Locate the cell with the specified text and output its (x, y) center coordinate. 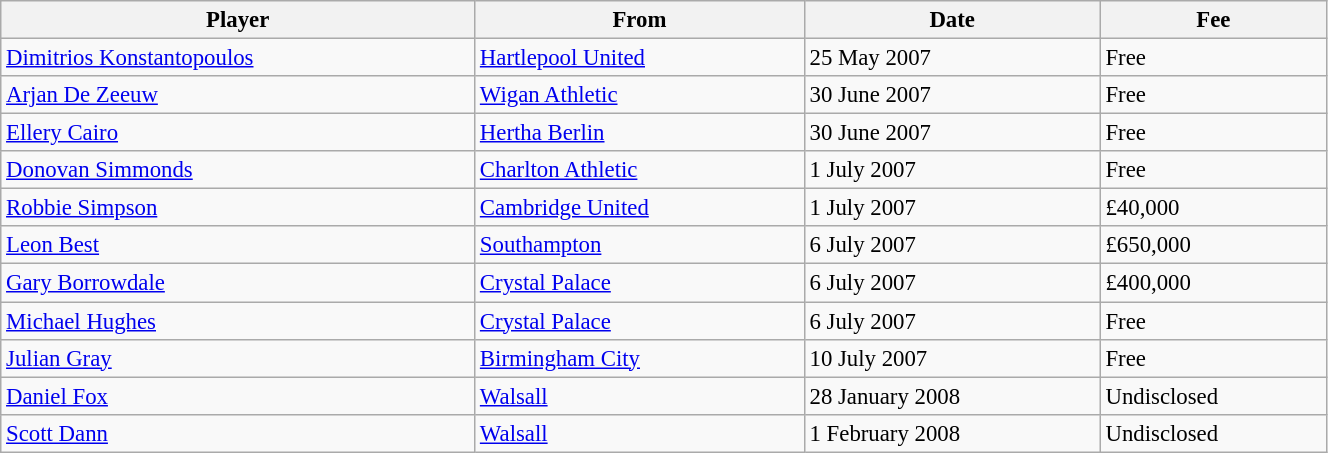
Dimitrios Konstantopoulos (238, 58)
Wigan Athletic (640, 95)
£650,000 (1213, 245)
Date (952, 20)
1 February 2008 (952, 433)
Ellery Cairo (238, 133)
Hertha Berlin (640, 133)
Fee (1213, 20)
Michael Hughes (238, 321)
Robbie Simpson (238, 208)
Cambridge United (640, 208)
Daniel Fox (238, 396)
25 May 2007 (952, 58)
28 January 2008 (952, 396)
£40,000 (1213, 208)
£400,000 (1213, 283)
Julian Gray (238, 358)
Donovan Simmonds (238, 170)
From (640, 20)
Scott Dann (238, 433)
Southampton (640, 245)
Hartlepool United (640, 58)
Charlton Athletic (640, 170)
10 July 2007 (952, 358)
Gary Borrowdale (238, 283)
Player (238, 20)
Arjan De Zeeuw (238, 95)
Leon Best (238, 245)
Birmingham City (640, 358)
